Scan for the cell matching the given text and deliver its (X, Y) coordinate at center. 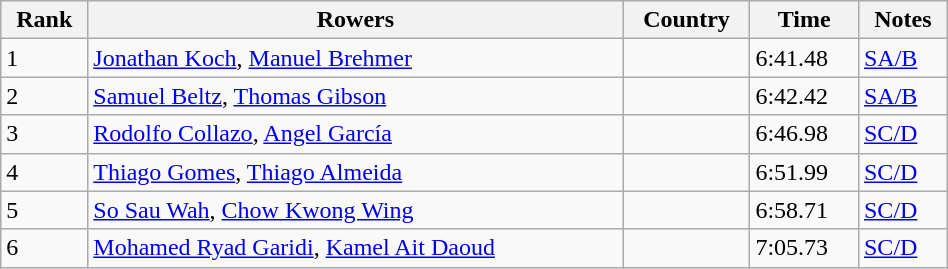
1 (44, 58)
Jonathan Koch, Manuel Brehmer (356, 58)
Rodolfo Collazo, Angel García (356, 134)
2 (44, 96)
5 (44, 210)
Time (804, 20)
7:05.73 (804, 248)
6:42.42 (804, 96)
6:41.48 (804, 58)
Country (686, 20)
6:58.71 (804, 210)
So Sau Wah, Chow Kwong Wing (356, 210)
3 (44, 134)
Rowers (356, 20)
6:46.98 (804, 134)
Thiago Gomes, Thiago Almeida (356, 172)
4 (44, 172)
Samuel Beltz, Thomas Gibson (356, 96)
6 (44, 248)
Rank (44, 20)
Mohamed Ryad Garidi, Kamel Ait Daoud (356, 248)
Notes (902, 20)
6:51.99 (804, 172)
